For the text-containing cell, return its midpoint in [x, y] coordinate format. 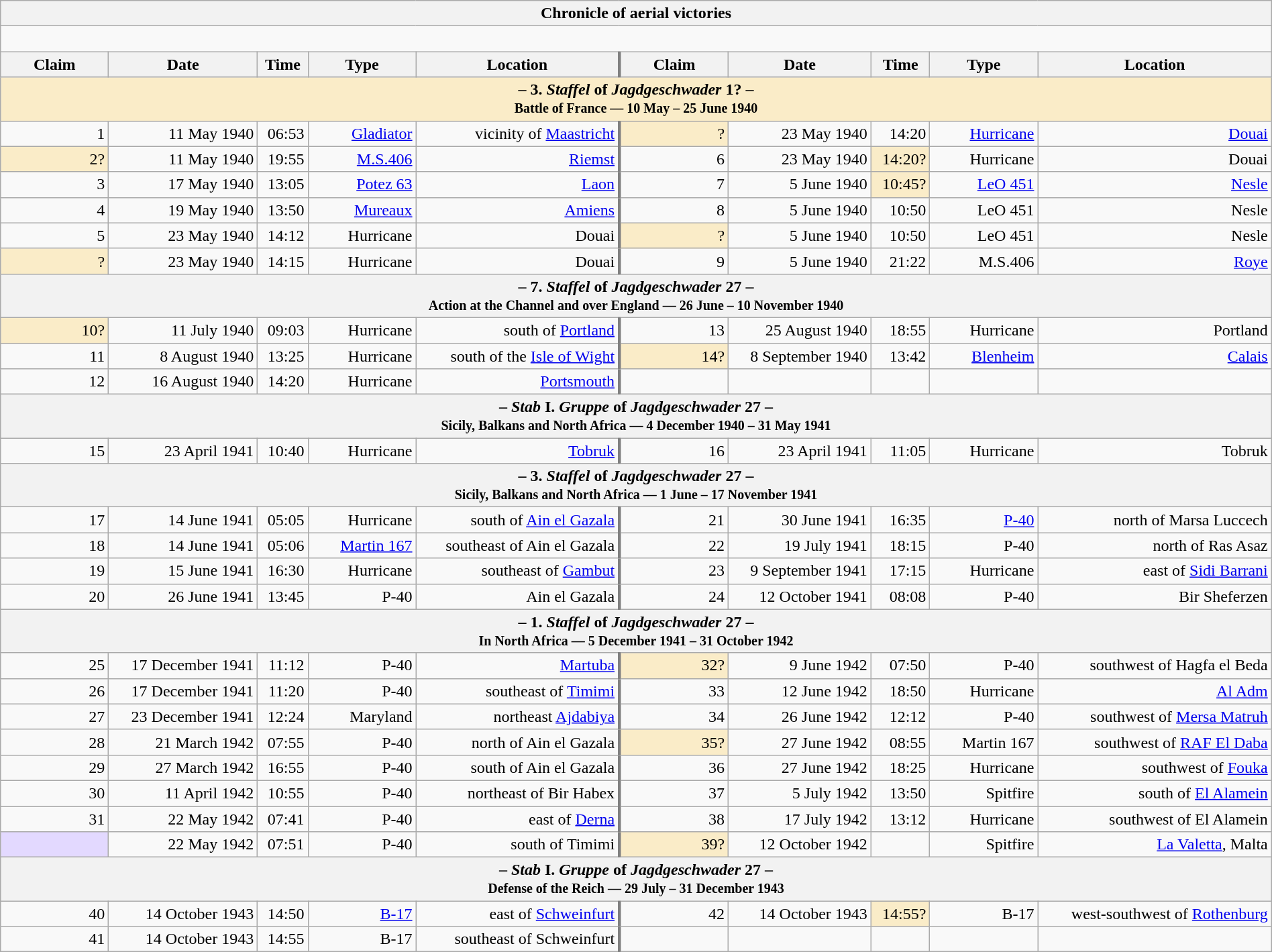
Bir Sheferzen [1155, 596]
25 [55, 666]
29 [55, 768]
22 [674, 545]
13:05 [283, 184]
19 July 1941 [800, 545]
07:55 [283, 742]
14:55? [900, 914]
13 [674, 330]
12 October 1942 [800, 845]
11:05 [900, 451]
9 June 1942 [800, 666]
32? [674, 666]
13:42 [900, 356]
Portland [1155, 330]
12 [55, 382]
17 July 1942 [800, 819]
07:50 [900, 666]
19 May 1940 [183, 210]
1 [55, 134]
17 May 1940 [183, 184]
south of Timimi [518, 845]
14? [674, 356]
09:03 [283, 330]
north of Ras Asaz [1155, 545]
18:50 [900, 691]
8 September 1940 [800, 356]
07:41 [283, 819]
Riemst [518, 159]
16 [674, 451]
Potez 63 [362, 184]
9 [674, 261]
southeast of Timimi [518, 691]
southwest of Hagfa el Beda [1155, 666]
10:45? [900, 184]
10:40 [283, 451]
– 1. Staffel of Jagdgeschwader 27 –In North Africa — 5 December 1941 – 31 October 1942 [636, 631]
23 [674, 571]
18:15 [900, 545]
14:55 [283, 939]
– 3. Staffel of Jagdgeschwader 1? –Battle of France — 10 May – 25 June 1940 [636, 99]
La Valetta, Malta [1155, 845]
Laon [518, 184]
11:20 [283, 691]
west-southwest of Rothenburg [1155, 914]
Maryland [362, 717]
north of Marsa Luccech [1155, 520]
33 [674, 691]
21 [674, 520]
08:55 [900, 742]
8 August 1940 [183, 356]
11:12 [283, 666]
14:50 [283, 914]
16 August 1940 [183, 382]
5 July 1942 [800, 793]
15 [55, 451]
28 [55, 742]
12:24 [283, 717]
26 [55, 691]
south of Portland [518, 330]
27 [55, 717]
13:12 [900, 819]
19 [55, 571]
14:12 [283, 235]
11 [55, 356]
14:20? [900, 159]
25 August 1940 [800, 330]
16:30 [283, 571]
18 [55, 545]
south of El Alamein [1155, 793]
36 [674, 768]
southwest of Fouka [1155, 768]
12:12 [900, 717]
23 December 1941 [183, 717]
10:55 [283, 793]
6 [674, 159]
– Stab I. Gruppe of Jagdgeschwader 27 –Defense of the Reich — 29 July – 31 December 1943 [636, 879]
11 July 1940 [183, 330]
Blenheim [984, 356]
30 June 1941 [800, 520]
14:15 [283, 261]
2? [55, 159]
5 [55, 235]
Ain el Gazala [518, 596]
12 June 1942 [800, 691]
8 [674, 210]
17 [55, 520]
northeast Ajdabiya [518, 717]
13:25 [283, 356]
41 [55, 939]
east of Derna [518, 819]
– 7. Staffel of Jagdgeschwader 27 –Action at the Channel and over England — 26 June – 10 November 1940 [636, 295]
Roye [1155, 261]
southwest of Mersa Matruh [1155, 717]
27 March 1942 [183, 768]
17:15 [900, 571]
Portsmouth [518, 382]
13:45 [283, 596]
16:35 [900, 520]
21 March 1942 [183, 742]
9 September 1941 [800, 571]
08:08 [900, 596]
05:06 [283, 545]
26 June 1941 [183, 596]
05:05 [283, 520]
southeast of Ain el Gazala [518, 545]
north of Ain el Gazala [518, 742]
11 April 1942 [183, 793]
21:22 [900, 261]
Gladiator [362, 134]
east of Schweinfurt [518, 914]
06:53 [283, 134]
Al Adm [1155, 691]
southeast of Gambut [518, 571]
37 [674, 793]
15 June 1941 [183, 571]
south of the Isle of Wight [518, 356]
31 [55, 819]
Martuba [518, 666]
– Stab I. Gruppe of Jagdgeschwader 27 –Sicily, Balkans and North Africa — 4 December 1940 – 31 May 1941 [636, 416]
35? [674, 742]
– 3. Staffel of Jagdgeschwader 27 –Sicily, Balkans and North Africa — 1 June – 17 November 1941 [636, 486]
southwest of El Alamein [1155, 819]
18:25 [900, 768]
16:55 [283, 768]
42 [674, 914]
40 [55, 914]
10? [55, 330]
18:55 [900, 330]
12 October 1941 [800, 596]
northeast of Bir Habex [518, 793]
southeast of Schweinfurt [518, 939]
Chronicle of aerial victories [636, 13]
Amiens [518, 210]
7 [674, 184]
4 [55, 210]
39? [674, 845]
07:51 [283, 845]
34 [674, 717]
Calais [1155, 356]
Mureaux [362, 210]
3 [55, 184]
24 [674, 596]
vicinity of Maastricht [518, 134]
30 [55, 793]
38 [674, 819]
19:55 [283, 159]
26 June 1942 [800, 717]
east of Sidi Barrani [1155, 571]
southwest of RAF El Daba [1155, 742]
20 [55, 596]
